Pinpoint the cell where the given text exists, returning its (x, y) midpoint coordinate. 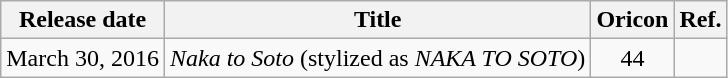
Release date (83, 20)
44 (632, 58)
Naka to Soto (stylized as NAKA TO SOTO) (377, 58)
Oricon (632, 20)
March 30, 2016 (83, 58)
Title (377, 20)
Ref. (700, 20)
